From the cell containing the given text, extract its center point as [x, y] coordinate. 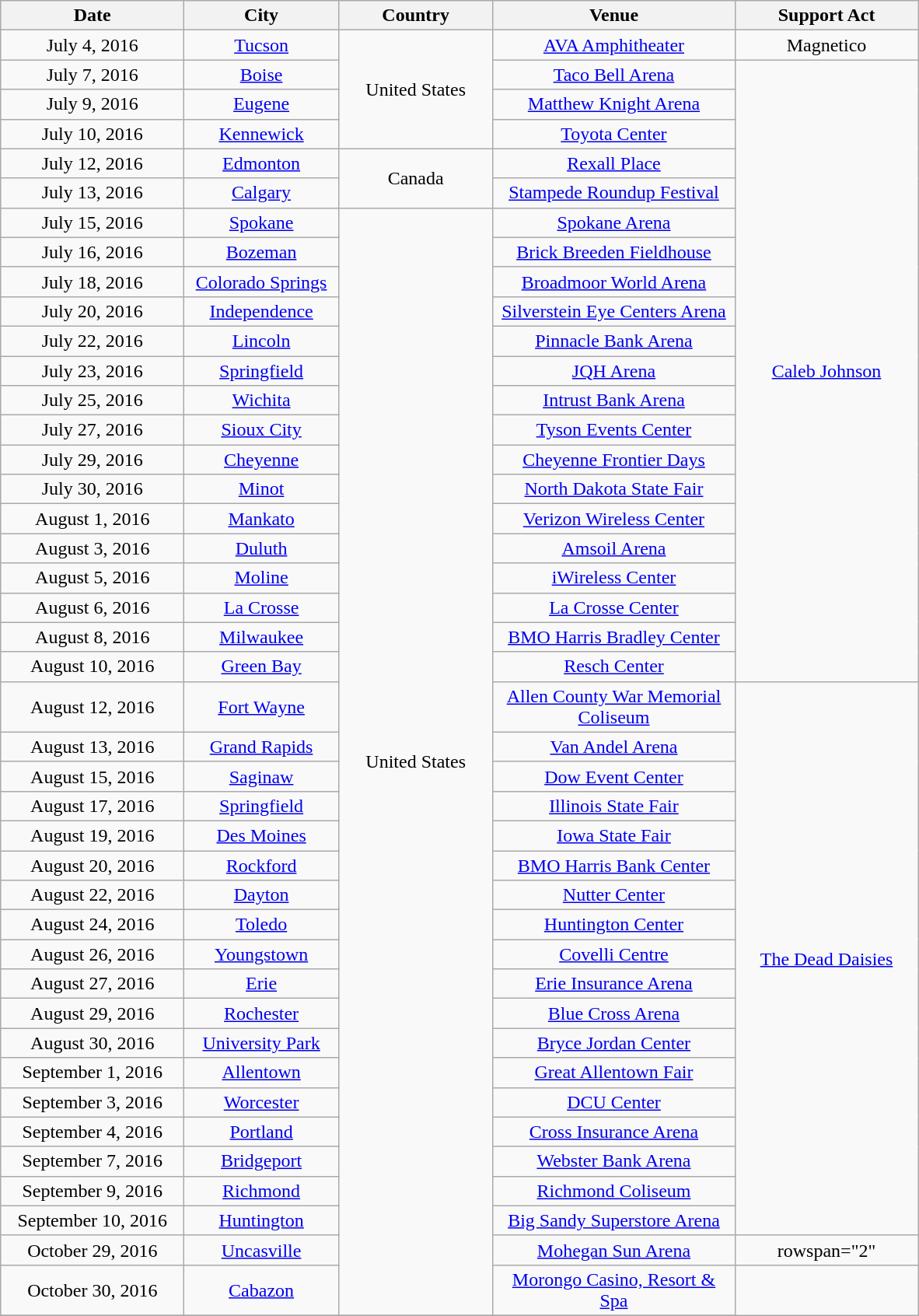
August 30, 2016 [93, 1043]
Grand Rapids [261, 747]
Blue Cross Arena [614, 1013]
September 4, 2016 [93, 1132]
Tucson [261, 45]
Silverstein Eye Centers Arena [614, 311]
iWireless Center [614, 578]
Bozeman [261, 252]
Calgary [261, 193]
October 29, 2016 [93, 1250]
Cheyenne Frontier Days [614, 460]
Spokane Arena [614, 222]
July 27, 2016 [93, 430]
August 3, 2016 [93, 548]
AVA Amphitheater [614, 45]
Huntington Center [614, 925]
July 16, 2016 [93, 252]
University Park [261, 1043]
Eugene [261, 104]
July 25, 2016 [93, 401]
Richmond [261, 1191]
Iowa State Fair [614, 835]
Portland [261, 1132]
Kennewick [261, 134]
Allen County War Memorial Coliseum [614, 706]
Broadmoor World Arena [614, 282]
Lincoln [261, 341]
Caleb Johnson [826, 370]
Erie [261, 984]
Support Act [826, 16]
September 3, 2016 [93, 1102]
Tyson Events Center [614, 430]
Illinois State Fair [614, 806]
Cabazon [261, 1290]
Cross Insurance Arena [614, 1132]
July 15, 2016 [93, 222]
Worcester [261, 1102]
Des Moines [261, 835]
July 29, 2016 [93, 460]
Minot [261, 489]
Sioux City [261, 430]
August 1, 2016 [93, 519]
Moline [261, 578]
July 23, 2016 [93, 371]
August 27, 2016 [93, 984]
July 12, 2016 [93, 163]
The Dead Daisies [826, 958]
Morongo Casino, Resort & Spa [614, 1290]
August 8, 2016 [93, 637]
Richmond Coliseum [614, 1191]
Stampede Roundup Festival [614, 193]
Brick Breeden Fieldhouse [614, 252]
Date [93, 16]
Youngstown [261, 954]
Toledo [261, 925]
Taco Bell Arena [614, 75]
Mohegan Sun Arena [614, 1250]
Rockford [261, 866]
Rexall Place [614, 163]
Verizon Wireless Center [614, 519]
July 13, 2016 [93, 193]
July 9, 2016 [93, 104]
La Crosse [261, 607]
August 17, 2016 [93, 806]
August 13, 2016 [93, 747]
JQH Arena [614, 371]
Independence [261, 311]
August 20, 2016 [93, 866]
Covelli Centre [614, 954]
Webster Bank Arena [614, 1161]
July 10, 2016 [93, 134]
August 12, 2016 [93, 706]
La Crosse Center [614, 607]
August 22, 2016 [93, 895]
Fort Wayne [261, 706]
Rochester [261, 1013]
October 30, 2016 [93, 1290]
August 24, 2016 [93, 925]
Milwaukee [261, 637]
North Dakota State Fair [614, 489]
Bryce Jordan Center [614, 1043]
August 15, 2016 [93, 776]
Spokane [261, 222]
Matthew Knight Arena [614, 104]
Huntington [261, 1220]
Country [415, 16]
DCU Center [614, 1102]
City [261, 16]
September 1, 2016 [93, 1073]
Allentown [261, 1073]
Uncasville [261, 1250]
Saginaw [261, 776]
September 7, 2016 [93, 1161]
Resch Center [614, 667]
rowspan="2" [826, 1250]
September 10, 2016 [93, 1220]
Colorado Springs [261, 282]
Pinnacle Bank Arena [614, 341]
September 9, 2016 [93, 1191]
Green Bay [261, 667]
Dayton [261, 895]
August 10, 2016 [93, 667]
BMO Harris Bank Center [614, 866]
Cheyenne [261, 460]
August 6, 2016 [93, 607]
Duluth [261, 548]
August 19, 2016 [93, 835]
July 18, 2016 [93, 282]
July 7, 2016 [93, 75]
BMO Harris Bradley Center [614, 637]
Wichita [261, 401]
Boise [261, 75]
Amsoil Arena [614, 548]
July 20, 2016 [93, 311]
Van Andel Arena [614, 747]
Dow Event Center [614, 776]
Bridgeport [261, 1161]
Toyota Center [614, 134]
August 5, 2016 [93, 578]
Nutter Center [614, 895]
Intrust Bank Arena [614, 401]
Big Sandy Superstore Arena [614, 1220]
Great Allentown Fair [614, 1073]
Mankato [261, 519]
July 30, 2016 [93, 489]
Magnetico [826, 45]
Edmonton [261, 163]
July 22, 2016 [93, 341]
Canada [415, 178]
Erie Insurance Arena [614, 984]
August 29, 2016 [93, 1013]
August 26, 2016 [93, 954]
July 4, 2016 [93, 45]
Venue [614, 16]
